Locate the cell with the specified text and output its (x, y) center coordinate. 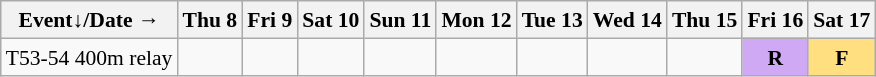
Fri 9 (270, 20)
Fri 16 (775, 20)
Sat 10 (330, 20)
Sun 11 (400, 20)
Thu 15 (705, 20)
Mon 12 (476, 20)
Tue 13 (552, 20)
F (842, 56)
Sat 17 (842, 20)
Event↓/Date → (90, 20)
Wed 14 (628, 20)
R (775, 56)
T53-54 400m relay (90, 56)
Thu 8 (210, 20)
